Identify which cell holds the provided text, then report its [X, Y] central coordinate. 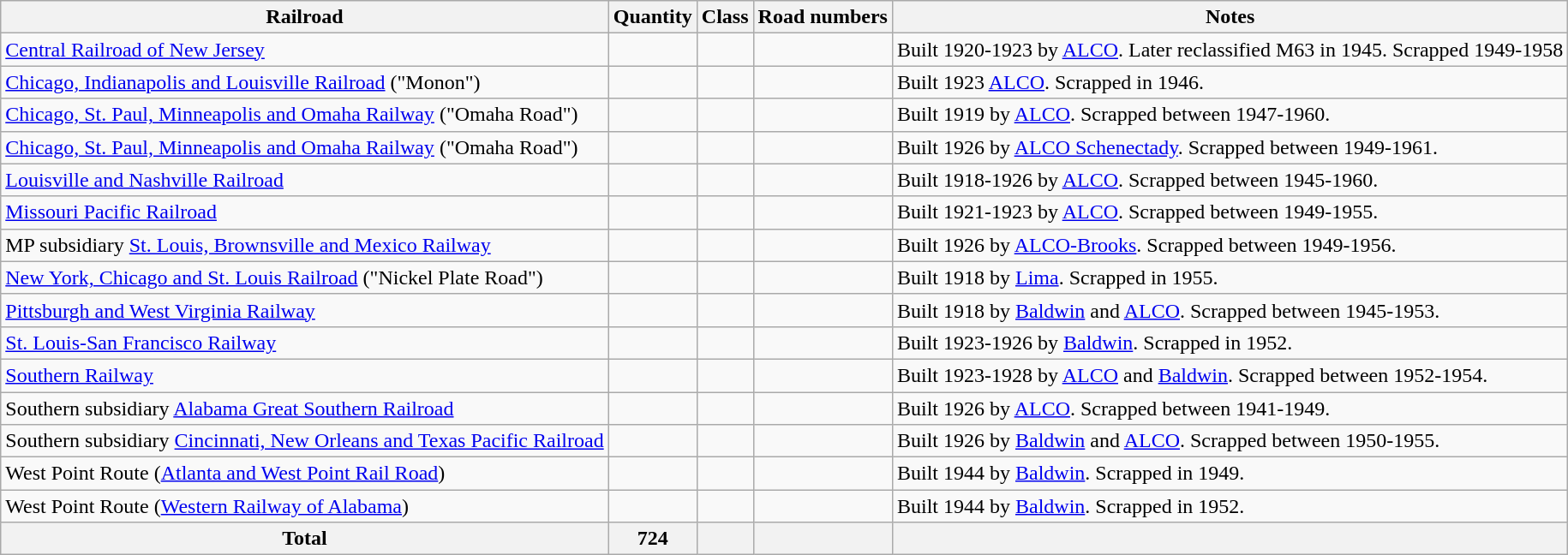
Built 1918-1926 by ALCO. Scrapped between 1945-1960. [1230, 180]
Southern subsidiary Cincinnati, New Orleans and Texas Pacific Railroad [305, 441]
Notes [1230, 17]
Railroad [305, 17]
Central Railroad of New Jersey [305, 50]
Quantity [653, 17]
Built 1920-1923 by ALCO. Later reclassified M63 in 1945. Scrapped 1949-1958 [1230, 50]
Built 1926 by ALCO Schenectady. Scrapped between 1949-1961. [1230, 147]
West Point Route (Western Railway of Alabama) [305, 506]
Built 1919 by ALCO. Scrapped between 1947-1960. [1230, 115]
Total [305, 539]
Class [725, 17]
Southern Railway [305, 375]
Missouri Pacific Railroad [305, 212]
Built 1918 by Baldwin and ALCO. Scrapped between 1945-1953. [1230, 310]
West Point Route (Atlanta and West Point Rail Road) [305, 474]
Built 1944 by Baldwin. Scrapped in 1949. [1230, 474]
Built 1923-1926 by Baldwin. Scrapped in 1952. [1230, 343]
Built 1918 by Lima. Scrapped in 1955. [1230, 277]
Built 1926 by Baldwin and ALCO. Scrapped between 1950-1955. [1230, 441]
New York, Chicago and St. Louis Railroad ("Nickel Plate Road") [305, 277]
724 [653, 539]
Built 1923 ALCO. Scrapped in 1946. [1230, 82]
St. Louis-San Francisco Railway [305, 343]
Road numbers [823, 17]
Built 1921-1923 by ALCO. Scrapped between 1949-1955. [1230, 212]
Pittsburgh and West Virginia Railway [305, 310]
Louisville and Nashville Railroad [305, 180]
Built 1944 by Baldwin. Scrapped in 1952. [1230, 506]
Southern subsidiary Alabama Great Southern Railroad [305, 409]
MP subsidiary St. Louis, Brownsville and Mexico Railway [305, 245]
Built 1923-1928 by ALCO and Baldwin. Scrapped between 1952-1954. [1230, 375]
Built 1926 by ALCO. Scrapped between 1941-1949. [1230, 409]
Built 1926 by ALCO-Brooks. Scrapped between 1949-1956. [1230, 245]
Chicago, Indianapolis and Louisville Railroad ("Monon") [305, 82]
